From the cell containing the given text, extract its center point as (X, Y) coordinate. 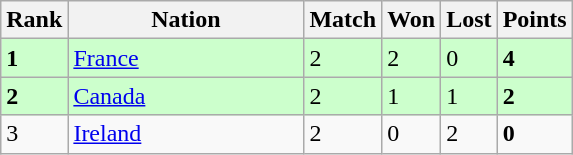
4 (534, 58)
Ireland (186, 134)
Lost (469, 20)
Canada (186, 96)
Points (534, 20)
Won (412, 20)
France (186, 58)
Nation (186, 20)
3 (34, 134)
Rank (34, 20)
Match (343, 20)
